Return the (X, Y) coordinate for the center point of the cell that contains the specified text.  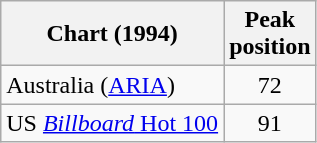
US Billboard Hot 100 (112, 123)
Chart (1994) (112, 34)
72 (270, 85)
Peakposition (270, 34)
91 (270, 123)
Australia (ARIA) (112, 85)
